Determine the [x, y] coordinate at the center of the cell enclosing the given text.  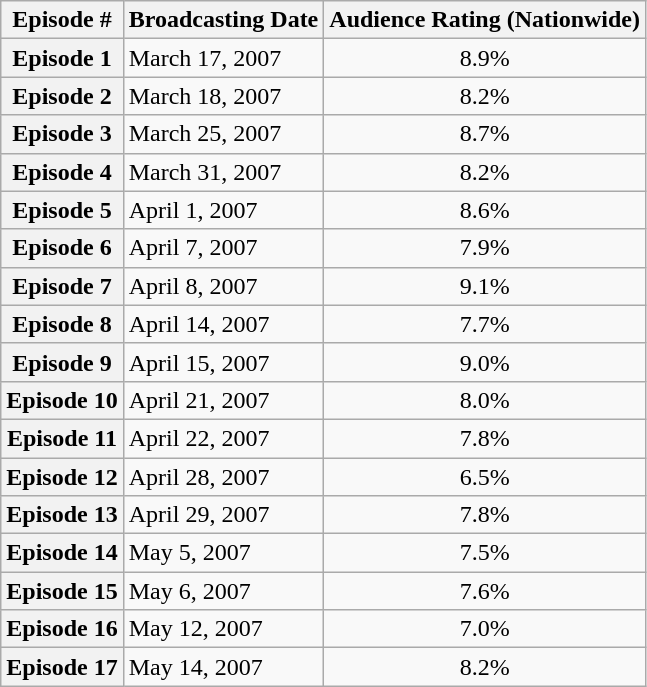
Broadcasting Date [224, 20]
7.6% [485, 591]
April 7, 2007 [224, 248]
7.7% [485, 324]
Episode 10 [62, 400]
May 5, 2007 [224, 553]
Episode 11 [62, 438]
Episode 4 [62, 172]
Episode 14 [62, 553]
Episode 9 [62, 362]
Episode 7 [62, 286]
May 12, 2007 [224, 629]
7.9% [485, 248]
Episode 8 [62, 324]
Episode 12 [62, 477]
7.0% [485, 629]
March 17, 2007 [224, 58]
May 6, 2007 [224, 591]
April 1, 2007 [224, 210]
Episode 3 [62, 134]
April 21, 2007 [224, 400]
Episode 5 [62, 210]
April 8, 2007 [224, 286]
8.0% [485, 400]
May 14, 2007 [224, 667]
April 28, 2007 [224, 477]
8.9% [485, 58]
April 22, 2007 [224, 438]
Episode 13 [62, 515]
Episode 15 [62, 591]
Episode 2 [62, 96]
March 25, 2007 [224, 134]
Episode 6 [62, 248]
7.5% [485, 553]
April 15, 2007 [224, 362]
March 18, 2007 [224, 96]
Episode 17 [62, 667]
April 14, 2007 [224, 324]
Audience Rating (Nationwide) [485, 20]
9.1% [485, 286]
9.0% [485, 362]
6.5% [485, 477]
Episode 1 [62, 58]
April 29, 2007 [224, 515]
8.7% [485, 134]
March 31, 2007 [224, 172]
Episode # [62, 20]
8.6% [485, 210]
Episode 16 [62, 629]
